Pinpoint the cell where the given text exists, returning its [x, y] midpoint coordinate. 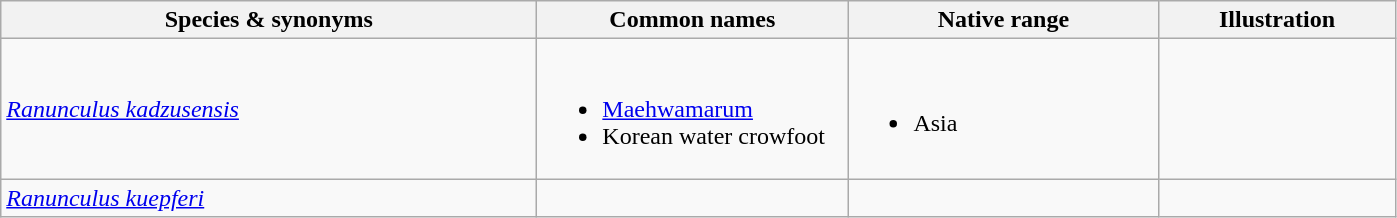
Illustration [1277, 20]
Species & synonyms [269, 20]
Ranunculus kadzusensis [269, 109]
MaehwamarumKorean water crowfoot [692, 109]
Native range [1004, 20]
Asia [1004, 109]
Ranunculus kuepferi [269, 198]
Common names [692, 20]
